Return [X, Y] of the center of cell containing provided text 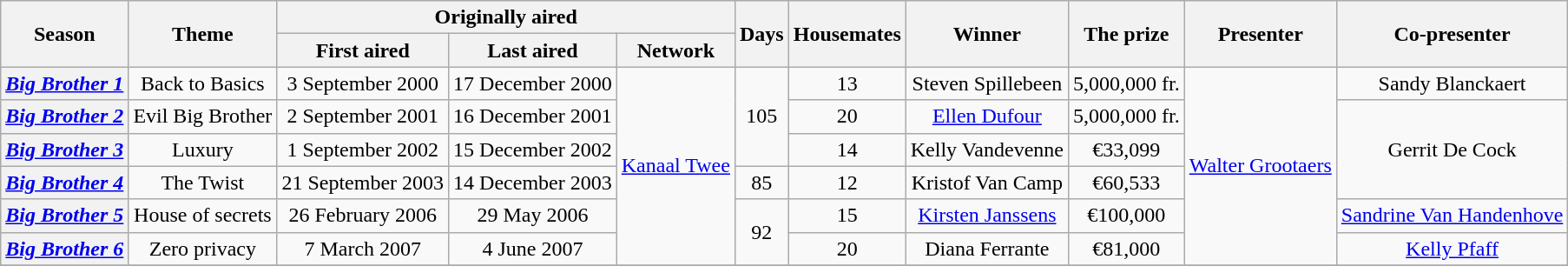
The prize [1126, 34]
13 [847, 83]
Last aired [533, 50]
92 [761, 232]
26 February 2006 [363, 216]
First aired [363, 50]
2 September 2001 [363, 116]
Back to Basics [203, 83]
Steven Spillebeen [986, 83]
4 June 2007 [533, 249]
Housemates [847, 34]
15 December 2002 [533, 150]
€33,099 [1126, 150]
Winner [986, 34]
14 [847, 150]
The Twist [203, 183]
Kelly Pfaff [1452, 249]
105 [761, 116]
Season [64, 34]
Big Brother 4 [64, 183]
Evil Big Brother [203, 116]
3 September 2000 [363, 83]
Walter Grootaers [1261, 166]
Originally aired [506, 17]
Diana Ferrante [986, 249]
1 September 2002 [363, 150]
Co-presenter [1452, 34]
14 December 2003 [533, 183]
Theme [203, 34]
85 [761, 183]
Kirsten Janssens [986, 216]
7 March 2007 [363, 249]
Sandy Blanckaert [1452, 83]
Kristof Van Camp [986, 183]
21 September 2003 [363, 183]
Luxury [203, 150]
Days [761, 34]
Big Brother 5 [64, 216]
Ellen Dufour [986, 116]
Big Brother 2 [64, 116]
16 December 2001 [533, 116]
Network [675, 50]
Big Brother 6 [64, 249]
Zero privacy [203, 249]
29 May 2006 [533, 216]
17 December 2000 [533, 83]
Kelly Vandevenne [986, 150]
€81,000 [1126, 249]
Big Brother 3 [64, 150]
12 [847, 183]
Presenter [1261, 34]
Kanaal Twee [675, 166]
15 [847, 216]
Gerrit De Cock [1452, 150]
House of secrets [203, 216]
€100,000 [1126, 216]
Sandrine Van Handenhove [1452, 216]
€60,533 [1126, 183]
Big Brother 1 [64, 83]
